Search for the cell housing the specified text and yield its (x, y) center coordinate. 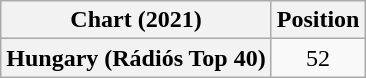
52 (318, 58)
Chart (2021) (136, 20)
Position (318, 20)
Hungary (Rádiós Top 40) (136, 58)
